Extract the (x, y) coordinate from the center of the cell holding the provided text.  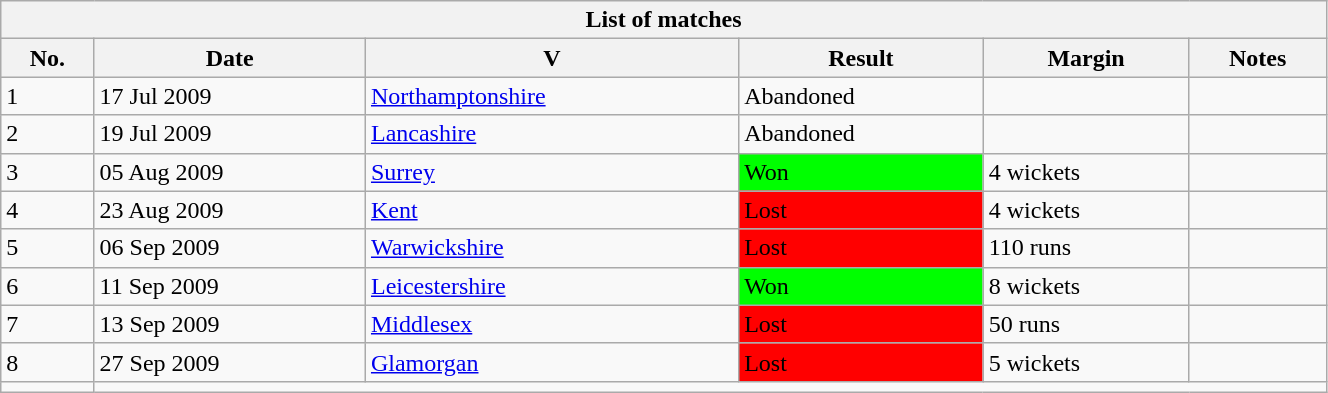
11 Sep 2009 (230, 286)
5 (48, 248)
3 (48, 172)
Northamptonshire (552, 96)
Glamorgan (552, 362)
Kent (552, 210)
Result (862, 58)
23 Aug 2009 (230, 210)
1 (48, 96)
8 (48, 362)
110 runs (1086, 248)
8 wickets (1086, 286)
06 Sep 2009 (230, 248)
27 Sep 2009 (230, 362)
Leicestershire (552, 286)
Notes (1258, 58)
6 (48, 286)
2 (48, 134)
List of matches (664, 20)
Lancashire (552, 134)
Margin (1086, 58)
Date (230, 58)
19 Jul 2009 (230, 134)
05 Aug 2009 (230, 172)
Middlesex (552, 324)
13 Sep 2009 (230, 324)
4 (48, 210)
7 (48, 324)
No. (48, 58)
Surrey (552, 172)
17 Jul 2009 (230, 96)
50 runs (1086, 324)
V (552, 58)
5 wickets (1086, 362)
Warwickshire (552, 248)
